Locate the cell with the specified text and output its (X, Y) center coordinate. 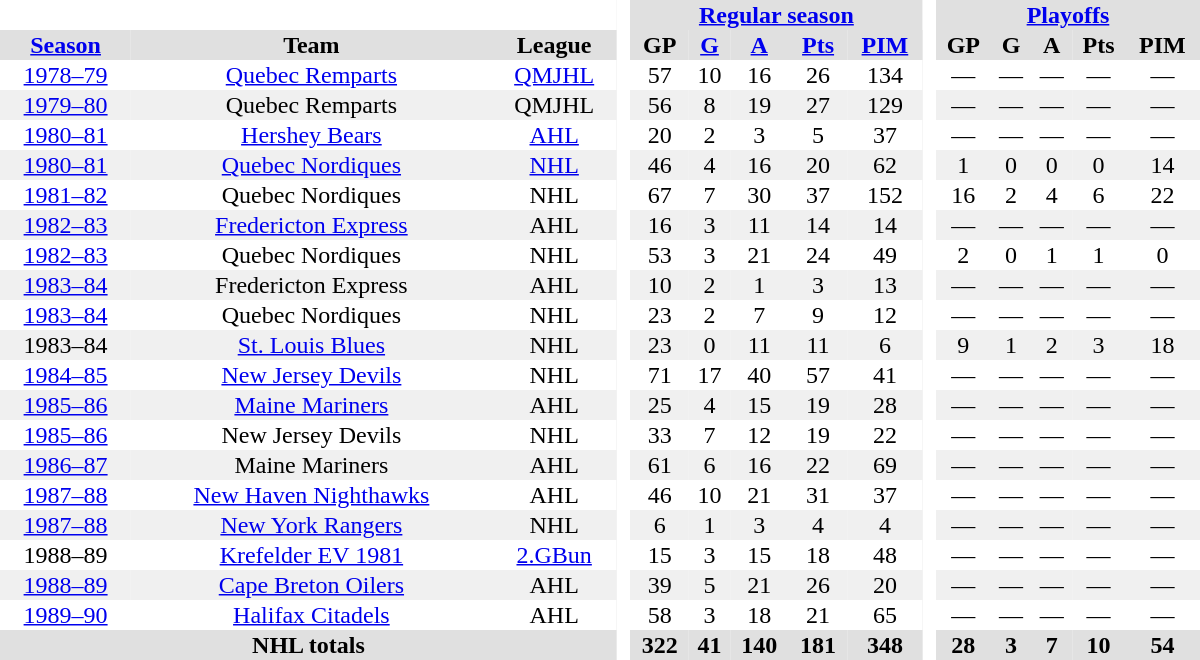
348 (884, 645)
Team (311, 45)
61 (660, 465)
24 (818, 255)
30 (760, 195)
New York Rangers (311, 525)
1981–82 (66, 195)
31 (818, 495)
Cape Breton Oilers (311, 585)
140 (760, 645)
71 (660, 375)
1984–85 (66, 375)
1978–79 (66, 75)
39 (660, 585)
NHL totals (308, 645)
17 (710, 375)
2.GBun (554, 555)
48 (884, 555)
58 (660, 615)
129 (884, 105)
25 (660, 405)
62 (884, 165)
Hershey Bears (311, 135)
65 (884, 615)
Regular season (776, 15)
40 (760, 375)
1979–80 (66, 105)
1986–87 (66, 465)
152 (884, 195)
134 (884, 75)
181 (818, 645)
54 (1162, 645)
56 (660, 105)
League (554, 45)
13 (884, 285)
New Haven Nighthawks (311, 495)
33 (660, 435)
St. Louis Blues (311, 345)
Playoffs (1068, 15)
67 (660, 195)
Krefelder EV 1981 (311, 555)
8 (710, 105)
27 (818, 105)
69 (884, 465)
Halifax Citadels (311, 615)
322 (660, 645)
53 (660, 255)
Season (66, 45)
49 (884, 255)
1989–90 (66, 615)
